Capture the cell that displays the provided text and extract its (x, y) central coordinate. 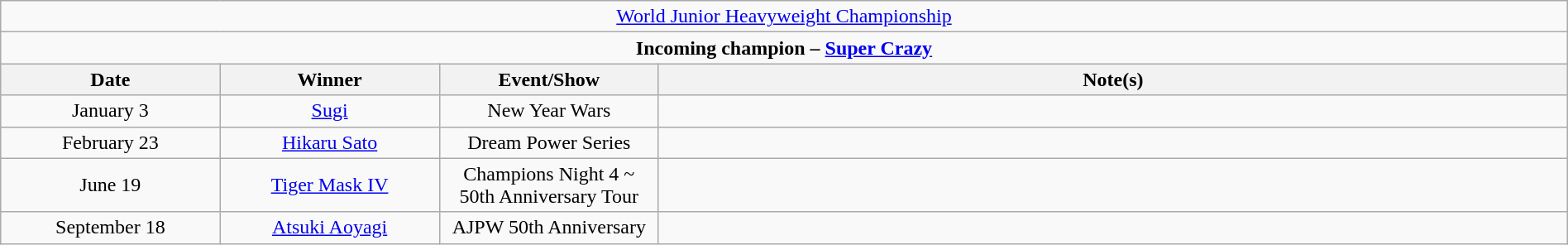
Hikaru Sato (329, 142)
September 18 (111, 228)
Winner (329, 79)
Dream Power Series (549, 142)
Incoming champion – Super Crazy (784, 48)
January 3 (111, 111)
New Year Wars (549, 111)
February 23 (111, 142)
Champions Night 4 ~ 50th Anniversary Tour (549, 185)
Tiger Mask IV (329, 185)
Note(s) (1113, 79)
AJPW 50th Anniversary (549, 228)
Sugi (329, 111)
June 19 (111, 185)
Date (111, 79)
World Junior Heavyweight Championship (784, 17)
Event/Show (549, 79)
Atsuki Aoyagi (329, 228)
